Pinpoint the cell where the given text exists, returning its (x, y) midpoint coordinate. 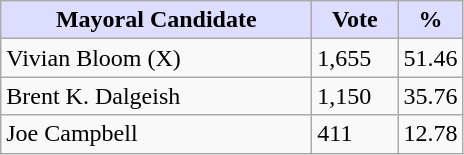
1,655 (355, 58)
51.46 (430, 58)
35.76 (430, 96)
Brent K. Dalgeish (156, 96)
Joe Campbell (156, 134)
12.78 (430, 134)
411 (355, 134)
Vote (355, 20)
Vivian Bloom (X) (156, 58)
1,150 (355, 96)
% (430, 20)
Mayoral Candidate (156, 20)
